Search for the cell housing the specified text and yield its [X, Y] center coordinate. 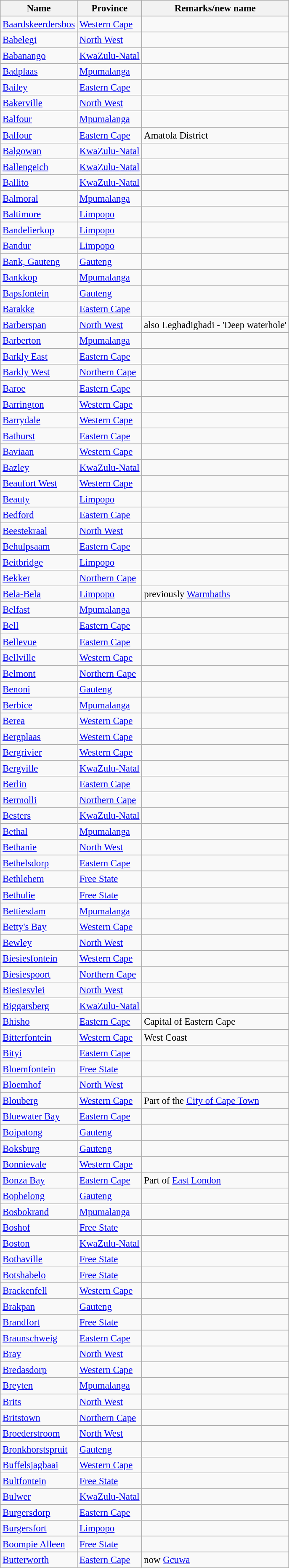
Bellevue [39, 642]
Boston [39, 1243]
Bosbokrand [39, 1212]
Ballito [39, 182]
Balgowan [39, 151]
Bonnievale [39, 1164]
Amatola District [215, 135]
Bulwer [39, 1497]
Barrydale [39, 420]
also Leghadighadi - 'Deep waterhole' [215, 325]
Burgersfort [39, 1528]
Bandur [39, 246]
Bellville [39, 657]
Bank, Gauteng [39, 262]
previously Warmbaths [215, 594]
Part of the City of Cape Town [215, 1101]
Barberton [39, 341]
Buffelsjagbaai [39, 1465]
Bethanie [39, 847]
Behulpsaam [39, 547]
Baviaan [39, 452]
Bakerville [39, 103]
Breyten [39, 1386]
Beestekraal [39, 531]
Bothaville [39, 1259]
Babanango [39, 56]
Remarks/new name [215, 8]
Name [39, 8]
Berbice [39, 705]
Bredasdorp [39, 1370]
Barrington [39, 404]
Berlin [39, 784]
Bethlehem [39, 879]
Bityi [39, 1053]
Bethal [39, 832]
Britstown [39, 1418]
Bluewater Bay [39, 1117]
Biesiesvlei [39, 990]
Broederstroom [39, 1433]
Baroe [39, 388]
Brits [39, 1402]
Bela-Bela [39, 594]
Ballengeich [39, 167]
Bazley [39, 467]
Bedford [39, 515]
now Gcuwa [215, 1560]
Bethulie [39, 895]
Barkly East [39, 357]
Biesiesfontein [39, 959]
Belmont [39, 673]
Beitbridge [39, 563]
Belfast [39, 610]
Brackenfell [39, 1291]
Bophelong [39, 1196]
Bultfontein [39, 1481]
Bandelierkop [39, 230]
Bapsfontein [39, 294]
Bermolli [39, 800]
Bettiesdam [39, 911]
Bhisho [39, 1022]
Berea [39, 721]
Butterworth [39, 1560]
Burgersdorp [39, 1512]
Bekker [39, 578]
Brakpan [39, 1307]
Bloemhof [39, 1085]
Betty's Bay [39, 927]
Bray [39, 1354]
Bergplaas [39, 737]
Boompie Alleen [39, 1544]
Beaufort West [39, 483]
Boksburg [39, 1149]
Bloemfontein [39, 1069]
Bergville [39, 768]
Boipatong [39, 1133]
Bethelsdorp [39, 863]
Beauty [39, 499]
Baltimore [39, 214]
Bonza Bay [39, 1180]
Baardskeerdersbos [39, 24]
Barakke [39, 309]
Bewley [39, 943]
Benoni [39, 689]
Province [109, 8]
Bankkop [39, 278]
Bronkhorstspruit [39, 1449]
Biggarsberg [39, 1006]
Balmoral [39, 198]
Bailey [39, 88]
Part of East London [215, 1180]
Bathurst [39, 436]
Blouberg [39, 1101]
Barberspan [39, 325]
Bell [39, 626]
Biesiespoort [39, 974]
Bergrivier [39, 753]
Barkly West [39, 373]
Brandfort [39, 1322]
Besters [39, 816]
West Coast [215, 1038]
Botshabelo [39, 1275]
Bitterfontein [39, 1038]
Braunschweig [39, 1338]
Badplaas [39, 72]
Boshof [39, 1228]
Capital of Eastern Cape [215, 1022]
Babelegi [39, 40]
